Locate the cell with the specified text and output its [x, y] center coordinate. 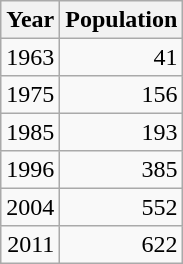
2004 [30, 206]
385 [122, 170]
41 [122, 56]
Year [30, 20]
1963 [30, 56]
Population [122, 20]
1975 [30, 94]
622 [122, 244]
193 [122, 132]
156 [122, 94]
1996 [30, 170]
552 [122, 206]
1985 [30, 132]
2011 [30, 244]
